Determine the (X, Y) coordinate at the center of the cell enclosing the given text.  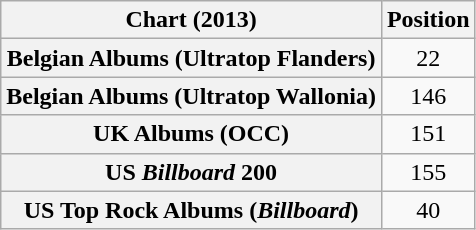
US Billboard 200 (192, 172)
Belgian Albums (Ultratop Flanders) (192, 58)
146 (428, 96)
Chart (2013) (192, 20)
Belgian Albums (Ultratop Wallonia) (192, 96)
155 (428, 172)
40 (428, 210)
22 (428, 58)
151 (428, 134)
UK Albums (OCC) (192, 134)
Position (428, 20)
US Top Rock Albums (Billboard) (192, 210)
